Locate the cell with the specified text and output its (x, y) center coordinate. 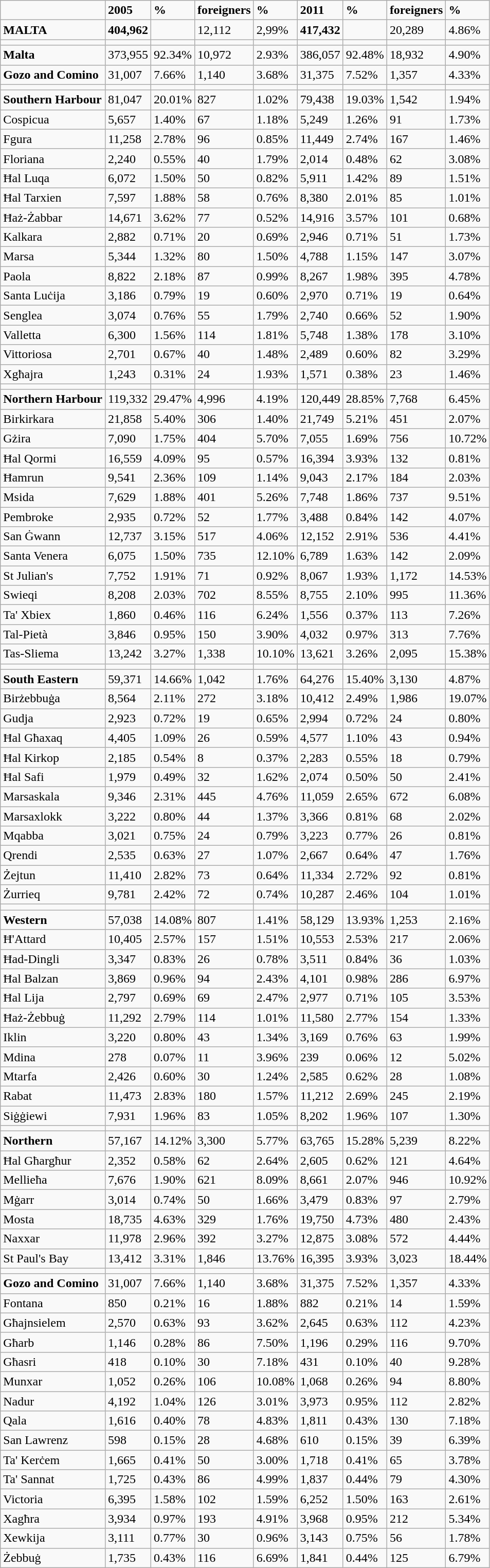
1.24% (276, 1076)
1,196 (320, 1342)
946 (416, 1180)
1.08% (468, 1076)
480 (416, 1219)
2011 (320, 10)
19.07% (468, 699)
1.15% (365, 257)
7,676 (128, 1180)
57,038 (128, 920)
2.09% (468, 556)
3,869 (128, 978)
756 (416, 438)
Gudja (53, 718)
9.51% (468, 497)
373,955 (128, 55)
0.85% (276, 139)
9.70% (468, 1342)
3,479 (320, 1200)
3.57% (365, 218)
2,283 (320, 757)
2.96% (173, 1239)
3.15% (173, 537)
11 (224, 1057)
3,222 (128, 816)
3,511 (320, 959)
3.90% (276, 634)
Marsaxlokk (53, 816)
598 (128, 1440)
180 (224, 1096)
Ta' Sannat (53, 1480)
121 (416, 1161)
5,249 (320, 119)
2,935 (128, 517)
2.46% (365, 895)
5.77% (276, 1141)
3,366 (320, 816)
1.14% (276, 477)
1.62% (276, 777)
1,811 (320, 1421)
Naxxar (53, 1239)
Ħamrun (53, 477)
96 (224, 139)
113 (416, 615)
404,962 (128, 30)
0.49% (173, 777)
11,334 (320, 875)
7,597 (128, 198)
101 (416, 218)
20 (224, 237)
2.64% (276, 1161)
19.03% (365, 100)
2.93% (276, 55)
4.83% (276, 1421)
18 (416, 757)
239 (320, 1057)
Xewkija (53, 1538)
1,665 (128, 1460)
672 (416, 796)
Ħ'Attard (53, 939)
11.36% (468, 595)
4,577 (320, 738)
0.78% (276, 959)
126 (224, 1401)
16,394 (320, 458)
1.33% (468, 1018)
Żebbuġ (53, 1558)
0.68% (468, 218)
51 (416, 237)
San Ġwann (53, 537)
Kalkara (53, 237)
14.53% (468, 576)
0.40% (173, 1421)
9,781 (128, 895)
1,042 (224, 679)
63 (416, 1037)
12,875 (320, 1239)
St Paul's Bay (53, 1258)
Cospicua (53, 119)
4.23% (468, 1323)
10,553 (320, 939)
2.11% (173, 699)
2.65% (365, 796)
120,449 (320, 399)
2.42% (173, 895)
2.69% (365, 1096)
1,172 (416, 576)
0.67% (173, 354)
14.66% (173, 679)
28.85% (365, 399)
1,986 (416, 699)
451 (416, 419)
737 (416, 497)
107 (416, 1116)
418 (128, 1362)
Xagħra (53, 1519)
55 (224, 315)
1,542 (416, 100)
0.28% (173, 1342)
1,253 (416, 920)
Birkirkara (53, 419)
102 (224, 1499)
58,129 (320, 920)
Tas‐Sliema (53, 654)
Munxar (53, 1381)
1.32% (173, 257)
71 (224, 576)
Vittoriosa (53, 354)
4.63% (173, 1219)
2,570 (128, 1323)
3.01% (276, 1401)
18,735 (128, 1219)
106 (224, 1381)
313 (416, 634)
0.54% (173, 757)
Malta (53, 55)
4.78% (468, 276)
3.96% (276, 1057)
Ħal Tarxien (53, 198)
2.61% (468, 1499)
Mdina (53, 1057)
67 (224, 119)
89 (416, 178)
Ħal Kirkop (53, 757)
93 (224, 1323)
Ħal Balzan (53, 978)
7.76% (468, 634)
Siġġiewi (53, 1116)
6,300 (128, 335)
Għarb (53, 1342)
39 (416, 1440)
8,067 (320, 576)
8,380 (320, 198)
12.10% (276, 556)
2.72% (365, 875)
0.50% (365, 777)
18,932 (416, 55)
Mtarfa (53, 1076)
59,371 (128, 679)
Mosta (53, 1219)
21,749 (320, 419)
1.91% (173, 576)
1.41% (276, 920)
109 (224, 477)
4.41% (468, 537)
5.02% (468, 1057)
154 (416, 1018)
392 (224, 1239)
Żurrieq (53, 895)
163 (416, 1499)
3,347 (128, 959)
5,911 (320, 178)
0.48% (365, 158)
0.92% (276, 576)
77 (224, 218)
272 (224, 699)
12 (416, 1057)
6.45% (468, 399)
278 (128, 1057)
Rabat (53, 1096)
3.07% (468, 257)
Żejtun (53, 875)
Msida (53, 497)
2.01% (365, 198)
MALTA (53, 30)
92.34% (173, 55)
4,101 (320, 978)
Southern Harbour (53, 100)
3.29% (468, 354)
7,931 (128, 1116)
15.28% (365, 1141)
3,023 (416, 1258)
2.78% (173, 139)
Ħal Safi (53, 777)
36 (416, 959)
Santa Luċija (53, 296)
2,352 (128, 1161)
3,934 (128, 1519)
79,438 (320, 100)
2,740 (320, 315)
2.31% (173, 796)
Paola (53, 276)
87 (224, 276)
1,616 (128, 1421)
11,473 (128, 1096)
130 (416, 1421)
2.19% (468, 1096)
11,212 (320, 1096)
4.76% (276, 796)
0.66% (365, 315)
1.75% (173, 438)
6.79% (468, 1558)
1,735 (128, 1558)
1.09% (173, 738)
Ħal Lija (53, 998)
4.68% (276, 1440)
Tal‐Pietà (53, 634)
14.08% (173, 920)
1,052 (128, 1381)
29.47% (173, 399)
2.83% (173, 1096)
68 (416, 816)
167 (416, 139)
2,667 (320, 856)
1.86% (365, 497)
306 (224, 419)
2,882 (128, 237)
6.08% (468, 796)
6.69% (276, 1558)
0.46% (173, 615)
125 (416, 1558)
69 (224, 998)
3,846 (128, 634)
2.49% (365, 699)
Western (53, 920)
Ħaż‐Żabbar (53, 218)
2.02% (468, 816)
58 (224, 198)
5.26% (276, 497)
23 (416, 374)
995 (416, 595)
1.34% (276, 1037)
16 (224, 1303)
7.26% (468, 615)
4.64% (468, 1161)
Northern Harbour (53, 399)
1.56% (173, 335)
105 (416, 998)
1,860 (128, 615)
2.41% (468, 777)
65 (416, 1460)
6,252 (320, 1499)
3.53% (468, 998)
7,748 (320, 497)
1.98% (365, 276)
1.04% (173, 1401)
2,946 (320, 237)
10.92% (468, 1180)
Victoria (53, 1499)
6.39% (468, 1440)
8,202 (320, 1116)
2,095 (416, 654)
4,032 (320, 634)
32 (224, 777)
132 (416, 458)
0.58% (173, 1161)
5,344 (128, 257)
1.58% (173, 1499)
147 (416, 257)
14,916 (320, 218)
8,661 (320, 1180)
1,243 (128, 374)
2.57% (173, 939)
1.02% (276, 100)
Xgħajra (53, 374)
Iklin (53, 1037)
0.38% (365, 374)
Santa Venera (53, 556)
1,846 (224, 1258)
184 (416, 477)
0.06% (365, 1057)
Swieqi (53, 595)
0.94% (468, 738)
7,752 (128, 576)
3,014 (128, 1200)
2.53% (365, 939)
Ta' Kerċem (53, 1460)
10,972 (224, 55)
3,130 (416, 679)
13.93% (365, 920)
2,994 (320, 718)
404 (224, 438)
157 (224, 939)
1.18% (276, 119)
14,671 (128, 218)
Ta' Xbiex (53, 615)
4.44% (468, 1239)
4.91% (276, 1519)
245 (416, 1096)
445 (224, 796)
1.38% (365, 335)
7,768 (416, 399)
Senglea (53, 315)
536 (416, 537)
11,449 (320, 139)
2,797 (128, 998)
1.66% (276, 1200)
2,535 (128, 856)
78 (224, 1421)
11,580 (320, 1018)
3,021 (128, 836)
South Eastern (53, 679)
19,750 (320, 1219)
5.34% (468, 1519)
80 (224, 257)
Għajnsielem (53, 1323)
1,841 (320, 1558)
735 (224, 556)
Marsaskala (53, 796)
Fgura (53, 139)
20,289 (416, 30)
10.72% (468, 438)
9,043 (320, 477)
83 (224, 1116)
7.50% (276, 1342)
4.06% (276, 537)
3,143 (320, 1538)
15.40% (365, 679)
2.36% (173, 477)
64,276 (320, 679)
1,979 (128, 777)
1,837 (320, 1480)
2,923 (128, 718)
Għasri (53, 1362)
10,287 (320, 895)
2,014 (320, 158)
827 (224, 100)
13.76% (276, 1258)
5,239 (416, 1141)
1.78% (468, 1538)
16,559 (128, 458)
2,074 (320, 777)
Mqabba (53, 836)
21,858 (128, 419)
0.29% (365, 1342)
2.18% (173, 276)
8.09% (276, 1180)
3,300 (224, 1141)
1,725 (128, 1480)
417,432 (320, 30)
18.44% (468, 1258)
79 (416, 1480)
Ħal Għargħur (53, 1161)
85 (416, 198)
4,192 (128, 1401)
1.57% (276, 1096)
1.81% (276, 335)
7,629 (128, 497)
8,564 (128, 699)
2.91% (365, 537)
4.19% (276, 399)
1.03% (468, 959)
572 (416, 1239)
3,169 (320, 1037)
5.40% (173, 419)
401 (224, 497)
6,075 (128, 556)
2.77% (365, 1018)
2,605 (320, 1161)
12,737 (128, 537)
6,072 (128, 178)
73 (224, 875)
9,541 (128, 477)
91 (416, 119)
Ħal Għaxaq (53, 738)
13,412 (128, 1258)
Qala (53, 1421)
1.05% (276, 1116)
1.26% (365, 119)
3.26% (365, 654)
4.86% (468, 30)
2.06% (468, 939)
92 (416, 875)
Mġarr (53, 1200)
702 (224, 595)
4.09% (173, 458)
10.08% (276, 1381)
5.21% (365, 419)
0.59% (276, 738)
57,167 (128, 1141)
8.80% (468, 1381)
1,338 (224, 654)
1.63% (365, 556)
395 (416, 276)
14 (416, 1303)
1.30% (468, 1116)
2,185 (128, 757)
2.10% (365, 595)
2,240 (128, 158)
1,718 (320, 1460)
882 (320, 1303)
1,068 (320, 1381)
3.31% (173, 1258)
0.98% (365, 978)
1.77% (276, 517)
2,701 (128, 354)
1.94% (468, 100)
150 (224, 634)
2,977 (320, 998)
Valletta (53, 335)
Fontana (53, 1303)
217 (416, 939)
3.78% (468, 1460)
10,405 (128, 939)
St Julian's (53, 576)
56 (416, 1538)
0.65% (276, 718)
104 (416, 895)
6.24% (276, 615)
Gżira (53, 438)
1.10% (365, 738)
97 (416, 1200)
1,146 (128, 1342)
16,395 (320, 1258)
4.90% (468, 55)
2,99% (276, 30)
9.28% (468, 1362)
0.07% (173, 1057)
15.38% (468, 654)
2.17% (365, 477)
286 (416, 978)
12,112 (224, 30)
6,789 (320, 556)
850 (128, 1303)
11,059 (320, 796)
1.48% (276, 354)
119,332 (128, 399)
7,090 (128, 438)
0.52% (276, 218)
0.31% (173, 374)
2.74% (365, 139)
1.37% (276, 816)
2,489 (320, 354)
4.30% (468, 1480)
8.22% (468, 1141)
14.12% (173, 1141)
Nadur (53, 1401)
Ħaż‐Żebbuġ (53, 1018)
2.47% (276, 998)
3,973 (320, 1401)
329 (224, 1219)
2,970 (320, 296)
27 (224, 856)
11,258 (128, 139)
Pembroke (53, 517)
8 (224, 757)
Ħad‐Dingli (53, 959)
Floriana (53, 158)
11,978 (128, 1239)
11,292 (128, 1018)
3.18% (276, 699)
3.10% (468, 335)
13,242 (128, 654)
Marsa (53, 257)
8,208 (128, 595)
8,267 (320, 276)
1.69% (365, 438)
4,405 (128, 738)
8,822 (128, 276)
610 (320, 1440)
72 (224, 895)
3,186 (128, 296)
9,346 (128, 796)
11,410 (128, 875)
6.97% (468, 978)
8,755 (320, 595)
3.00% (276, 1460)
3,220 (128, 1037)
12,152 (320, 537)
1.42% (365, 178)
Qrendi (53, 856)
10,412 (320, 699)
10.10% (276, 654)
8.55% (276, 595)
Birżebbuġa (53, 699)
3,223 (320, 836)
5.70% (276, 438)
212 (416, 1519)
95 (224, 458)
178 (416, 335)
13,621 (320, 654)
517 (224, 537)
2,645 (320, 1323)
4.87% (468, 679)
1.99% (468, 1037)
Ħal Luqa (53, 178)
81,047 (128, 100)
621 (224, 1180)
193 (224, 1519)
63,765 (320, 1141)
1,571 (320, 374)
Ħal Qormi (53, 458)
0.57% (276, 458)
44 (224, 816)
47 (416, 856)
Mellieħa (53, 1180)
431 (320, 1362)
2,426 (128, 1076)
7,055 (320, 438)
2.16% (468, 920)
4.07% (468, 517)
3,111 (128, 1538)
2,585 (320, 1076)
4.73% (365, 1219)
3,488 (320, 517)
3,968 (320, 1519)
6,395 (128, 1499)
4.99% (276, 1480)
5,748 (320, 335)
0.99% (276, 276)
5,657 (128, 119)
4,788 (320, 257)
2005 (128, 10)
3,074 (128, 315)
1.07% (276, 856)
807 (224, 920)
386,057 (320, 55)
0.82% (276, 178)
San Lawrenz (53, 1440)
Northern (53, 1141)
20.01% (173, 100)
92.48% (365, 55)
4,996 (224, 399)
1,556 (320, 615)
82 (416, 354)
